Output the [x, y] coordinate of the center of the cell containing the given text.  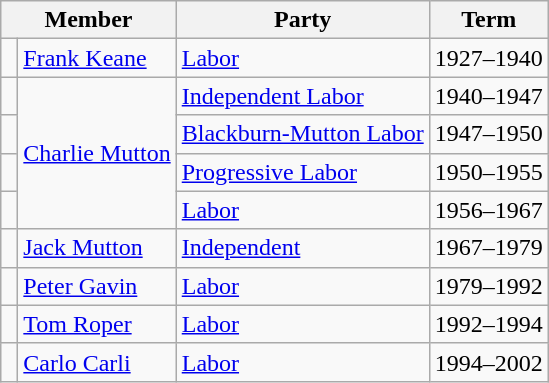
Blackburn-Mutton Labor [302, 134]
Frank Keane [97, 58]
1994–2002 [488, 362]
1956–1967 [488, 210]
Charlie Mutton [97, 153]
Party [302, 20]
1947–1950 [488, 134]
Progressive Labor [302, 172]
Independent Labor [302, 96]
Peter Gavin [97, 286]
Tom Roper [97, 324]
Independent [302, 248]
1927–1940 [488, 58]
Carlo Carli [97, 362]
1967–1979 [488, 248]
1940–1947 [488, 96]
1950–1955 [488, 172]
1979–1992 [488, 286]
1992–1994 [488, 324]
Term [488, 20]
Member [88, 20]
Jack Mutton [97, 248]
